Extract the [x, y] coordinate from the center of the cell holding the provided text.  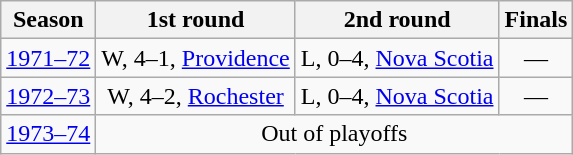
W, 4–2, Rochester [196, 96]
Season [48, 20]
1972–73 [48, 96]
Out of playoffs [334, 134]
W, 4–1, Providence [196, 58]
1973–74 [48, 134]
1st round [196, 20]
Finals [536, 20]
2nd round [397, 20]
1971–72 [48, 58]
